Output the (X, Y) coordinate of the center of the cell containing the given text.  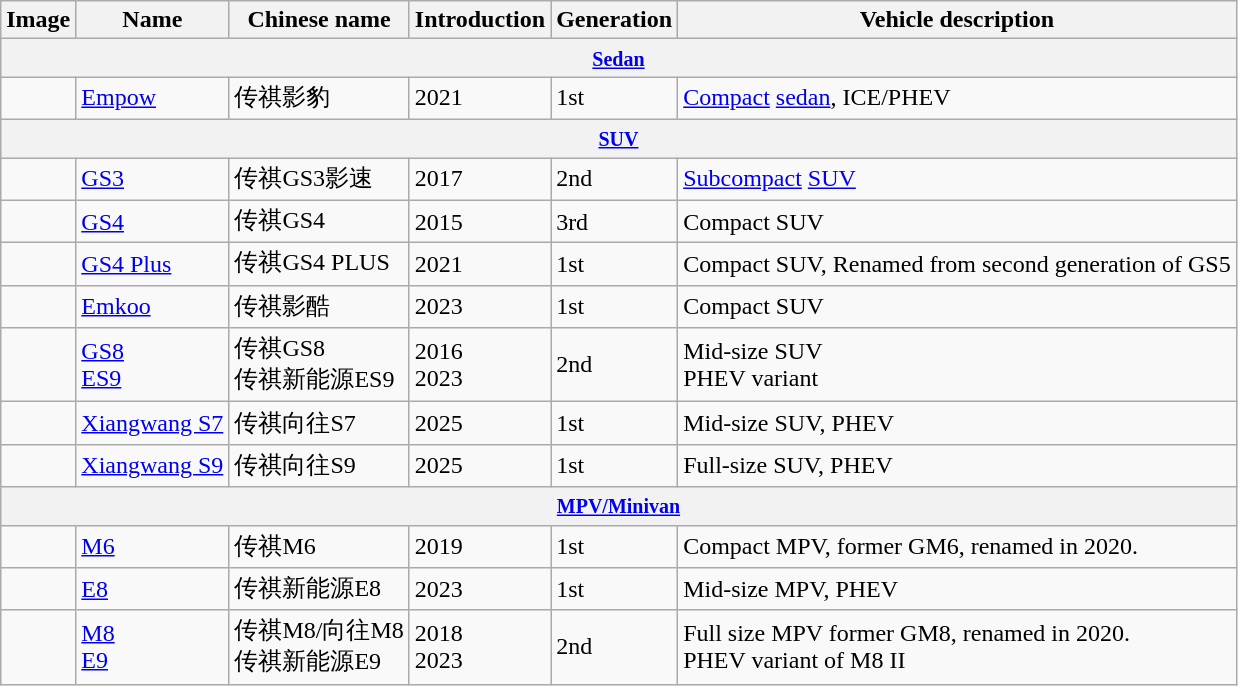
传祺GS8传祺新能源ES9 (319, 365)
SUV (618, 138)
2017 (480, 180)
20182023 (480, 647)
Xiangwang S7 (152, 424)
Mid-size SUV, PHEV (958, 424)
2015 (480, 222)
GS8ES9 (152, 365)
传祺GS4 (319, 222)
MPV/Minivan (618, 506)
M8E9 (152, 647)
传祺GS4 PLUS (319, 264)
GS4 (152, 222)
传祺影酷 (319, 306)
Mid-size MPV, PHEV (958, 590)
Chinese name (319, 20)
Subcompact SUV (958, 180)
Compact SUV, Renamed from second generation of GS5 (958, 264)
Introduction (480, 20)
Vehicle description (958, 20)
2019 (480, 546)
Xiangwang S9 (152, 466)
GS3 (152, 180)
M6 (152, 546)
Sedan (618, 58)
E8 (152, 590)
Mid-size SUVPHEV variant (958, 365)
Empow (152, 98)
GS4 Plus (152, 264)
Full size MPV former GM8, renamed in 2020.PHEV variant of M8 II (958, 647)
Emkoo (152, 306)
传祺GS3影速 (319, 180)
传祺新能源E8 (319, 590)
Full-size SUV, PHEV (958, 466)
传祺M6 (319, 546)
传祺向往S9 (319, 466)
Compact sedan, ICE/PHEV (958, 98)
20162023 (480, 365)
Image (38, 20)
3rd (614, 222)
Name (152, 20)
传祺影豹 (319, 98)
传祺M8/向往M8传祺新能源E9 (319, 647)
Generation (614, 20)
Compact MPV, former GM6, renamed in 2020. (958, 546)
传祺向往S7 (319, 424)
